Scan for the cell matching the given text and deliver its [X, Y] coordinate at center. 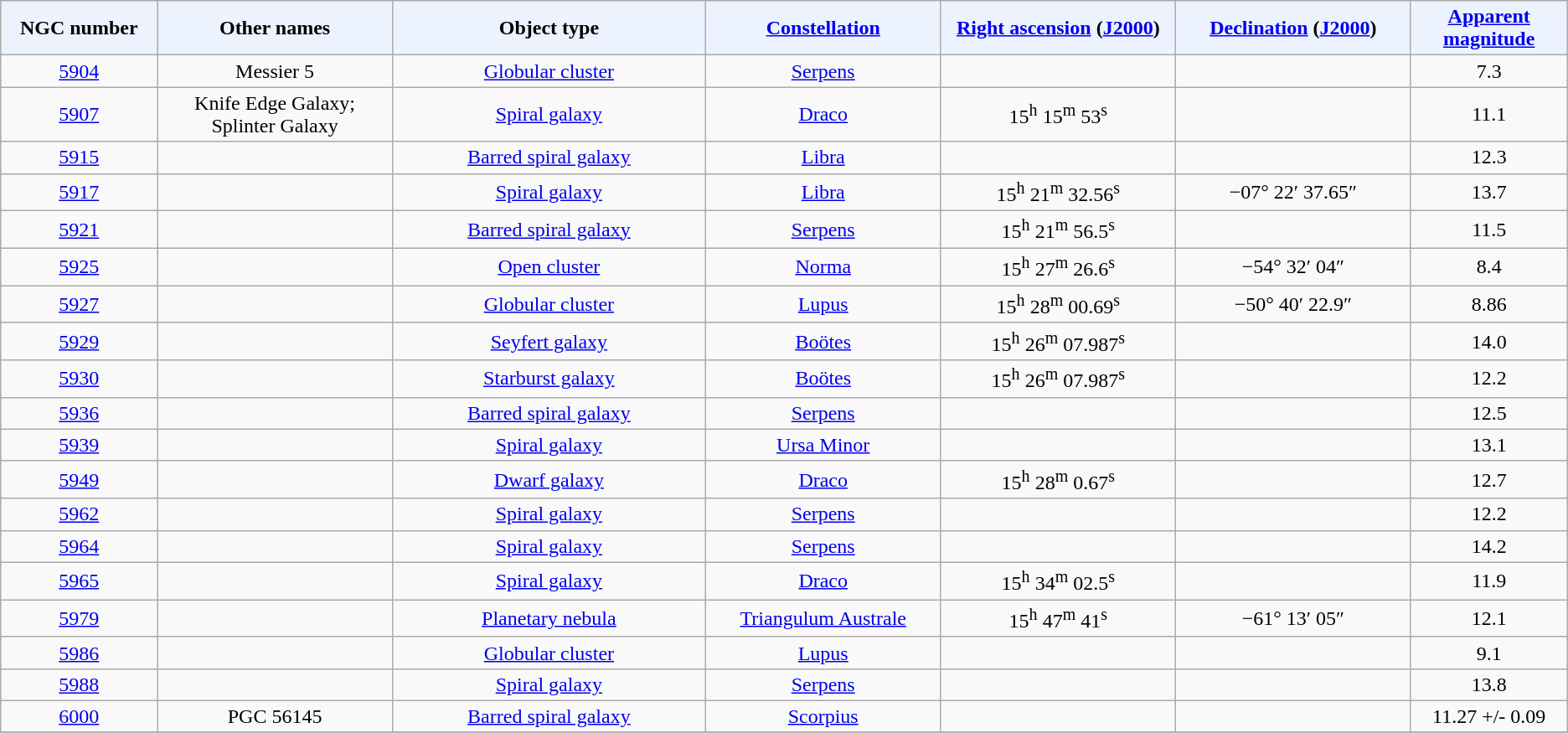
5927 [79, 305]
Planetary nebula [549, 618]
12.5 [1489, 413]
13.8 [1489, 684]
5904 [79, 71]
15h 21m 32.56s [1059, 193]
12.7 [1489, 479]
11.27 +/- 0.09 [1489, 716]
11.5 [1489, 230]
15h 28m 00.69s [1059, 305]
5930 [79, 379]
Apparent magnitude [1489, 28]
5964 [79, 546]
15h 15m 53s [1059, 114]
−54° 32′ 04″ [1293, 266]
−61° 13′ 05″ [1293, 618]
11.9 [1489, 581]
Open cluster [549, 266]
Starburst galaxy [549, 379]
Other names [275, 28]
5986 [79, 653]
Triangulum Australe [823, 618]
5936 [79, 413]
Ursa Minor [823, 445]
−07° 22′ 37.65″ [1293, 193]
PGC 56145 [275, 716]
13.7 [1489, 193]
12.1 [1489, 618]
15h 28m 0.67s [1059, 479]
5917 [79, 193]
15h 21m 56.5s [1059, 230]
6000 [79, 716]
Knife Edge Galaxy; Splinter Galaxy [275, 114]
Declination (J2000) [1293, 28]
15h 47m 41s [1059, 618]
5962 [79, 514]
14.0 [1489, 342]
5925 [79, 266]
7.3 [1489, 71]
5965 [79, 581]
12.3 [1489, 157]
Seyfert galaxy [549, 342]
5921 [79, 230]
NGC number [79, 28]
Norma [823, 266]
5979 [79, 618]
5929 [79, 342]
Messier 5 [275, 71]
Right ascension (J2000) [1059, 28]
13.1 [1489, 445]
5949 [79, 479]
5988 [79, 684]
8.4 [1489, 266]
−50° 40′ 22.9″ [1293, 305]
14.2 [1489, 546]
15h 27m 26.6s [1059, 266]
15h 34m 02.5s [1059, 581]
Scorpius [823, 716]
9.1 [1489, 653]
5939 [79, 445]
11.1 [1489, 114]
5907 [79, 114]
Object type [549, 28]
Dwarf galaxy [549, 479]
Constellation [823, 28]
8.86 [1489, 305]
5915 [79, 157]
